Output the (X, Y) coordinate of the center of the cell containing the given text.  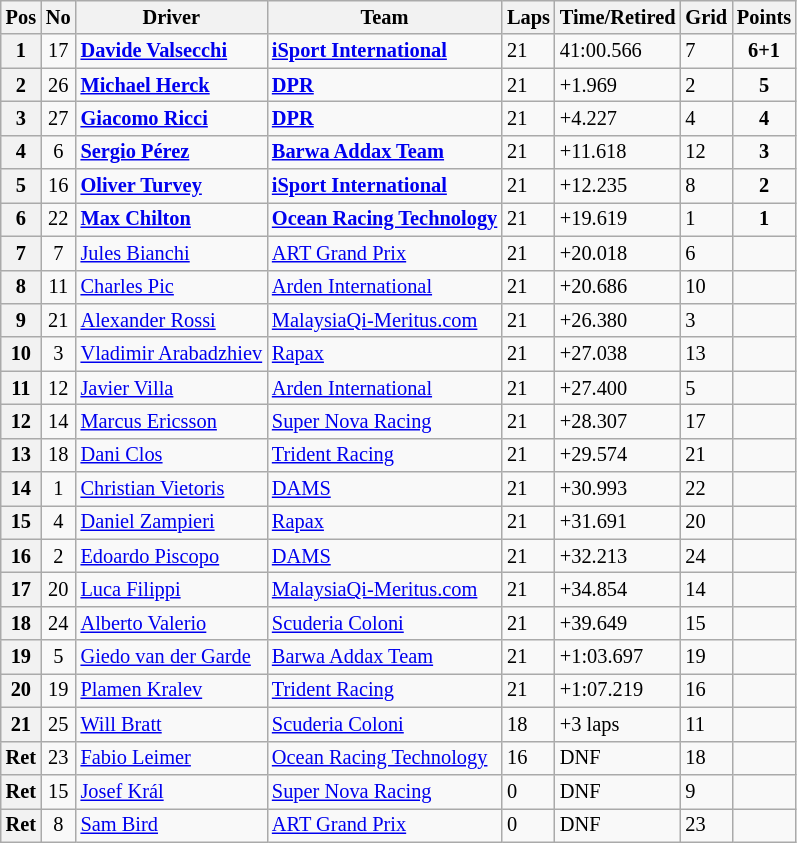
Laps (528, 17)
Davide Valsecchi (172, 51)
+29.574 (618, 455)
Oliver Turvey (172, 186)
+31.691 (618, 522)
Plamen Kralev (172, 690)
+27.038 (618, 354)
Sam Bird (172, 825)
+1.969 (618, 85)
+1:03.697 (618, 657)
+28.307 (618, 421)
+20.018 (618, 253)
Jules Bianchi (172, 253)
Pos (21, 17)
+1:07.219 (618, 690)
Team (384, 17)
Giedo van der Garde (172, 657)
Driver (172, 17)
+4.227 (618, 118)
27 (58, 118)
Points (764, 17)
Marcus Ericsson (172, 421)
+3 laps (618, 724)
Grid (706, 17)
Will Bratt (172, 724)
+30.993 (618, 489)
Fabio Leimer (172, 758)
41:00.566 (618, 51)
Max Chilton (172, 219)
+19.619 (618, 219)
Time/Retired (618, 17)
Michael Herck (172, 85)
Luca Filippi (172, 589)
Daniel Zampieri (172, 522)
Charles Pic (172, 287)
Christian Vietoris (172, 489)
Dani Clos (172, 455)
Sergio Pérez (172, 152)
+11.618 (618, 152)
+26.380 (618, 320)
+32.213 (618, 556)
25 (58, 724)
Josef Král (172, 791)
Vladimir Arabadzhiev (172, 354)
Alberto Valerio (172, 623)
+34.854 (618, 589)
+39.649 (618, 623)
+27.400 (618, 388)
+20.686 (618, 287)
Edoardo Piscopo (172, 556)
Javier Villa (172, 388)
Giacomo Ricci (172, 118)
Alexander Rossi (172, 320)
6+1 (764, 51)
+12.235 (618, 186)
No (58, 17)
26 (58, 85)
